Return (x, y) of the center of cell containing provided text 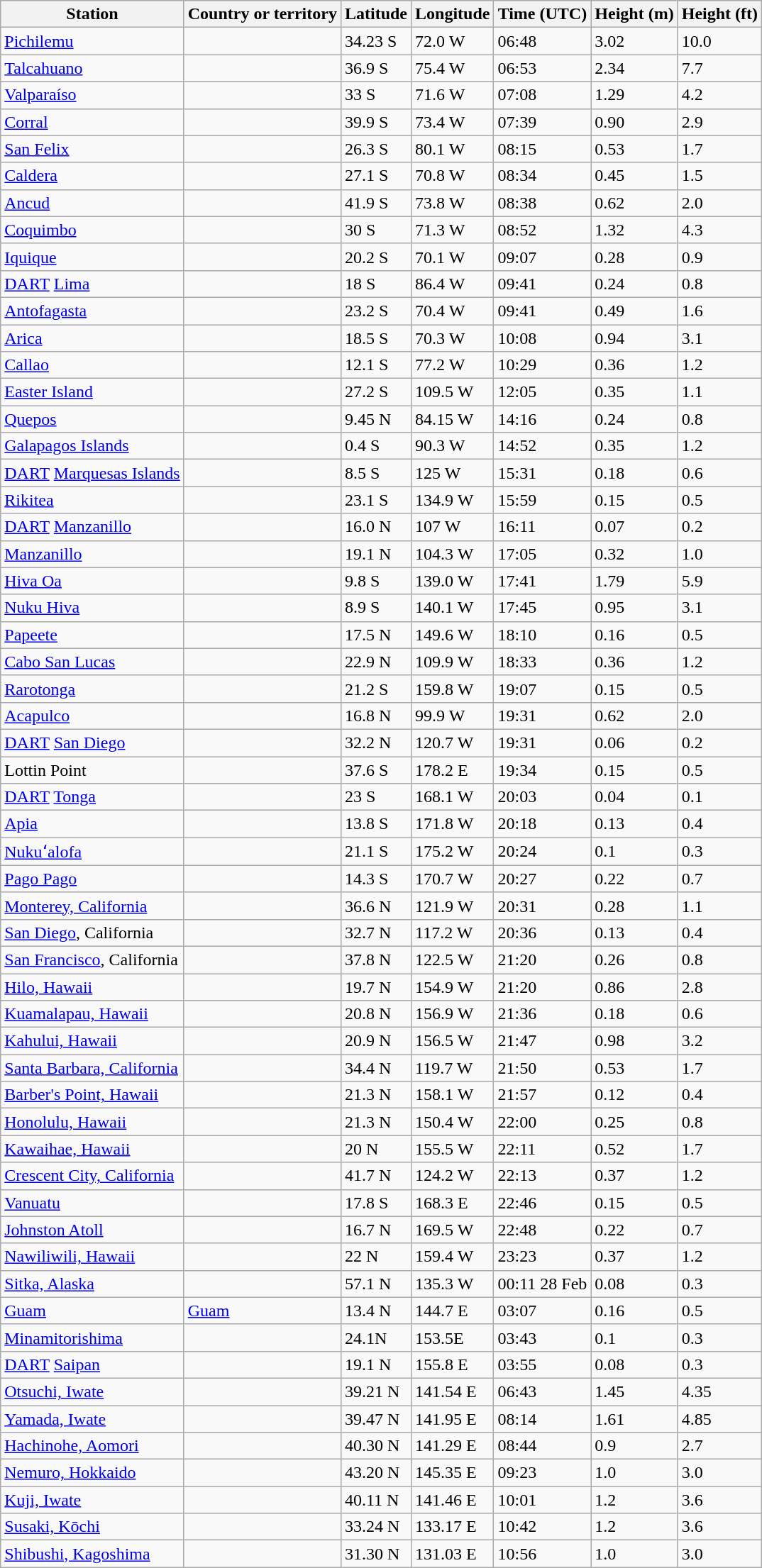
23.1 S (376, 500)
20.8 N (376, 1014)
0.12 (634, 1095)
178.2 E (453, 769)
36.9 S (376, 68)
41.7 N (376, 1176)
1.79 (634, 581)
21:47 (542, 1041)
77.2 W (453, 365)
Yamada, Iwate (92, 1419)
0.04 (634, 797)
22:48 (542, 1230)
175.2 W (453, 852)
16.0 N (376, 527)
168.1 W (453, 797)
1.29 (634, 95)
104.3 W (453, 554)
10:42 (542, 1527)
39.21 N (376, 1391)
7.7 (719, 68)
14:16 (542, 419)
141.54 E (453, 1391)
03:07 (542, 1311)
57.1 N (376, 1284)
15:31 (542, 473)
Nawiliwili, Hawaii (92, 1257)
Antofagasta (92, 311)
DART San Diego (92, 743)
Talcahuano (92, 68)
Kawaihae, Hawaii (92, 1149)
15:59 (542, 500)
Acapulco (92, 716)
19:34 (542, 769)
121.9 W (453, 906)
Quepos (92, 419)
145.35 E (453, 1473)
17:45 (542, 608)
08:34 (542, 176)
16.8 N (376, 716)
0.90 (634, 122)
Minamitorishima (92, 1338)
158.1 W (453, 1095)
70.3 W (453, 338)
21:36 (542, 1014)
22 N (376, 1257)
03:55 (542, 1364)
Kuji, Iwate (92, 1500)
08:44 (542, 1446)
San Francisco, California (92, 960)
37.8 N (376, 960)
Santa Barbara, California (92, 1068)
Pichilemu (92, 41)
21:50 (542, 1068)
120.7 W (453, 743)
Barber's Point, Hawaii (92, 1095)
30 S (376, 230)
86.4 W (453, 284)
73.4 W (453, 122)
72.0 W (453, 41)
Papeete (92, 635)
06:48 (542, 41)
0.25 (634, 1122)
125 W (453, 473)
90.3 W (453, 446)
03:43 (542, 1338)
0.26 (634, 960)
Iquique (92, 257)
1.45 (634, 1391)
20:27 (542, 879)
Rikitea (92, 500)
Galapagos Islands (92, 446)
159.4 W (453, 1257)
0.95 (634, 608)
9.8 S (376, 581)
156.9 W (453, 1014)
14:52 (542, 446)
32.2 N (376, 743)
Caldera (92, 176)
109.5 W (453, 392)
155.8 E (453, 1364)
34.4 N (376, 1068)
07:39 (542, 122)
08:15 (542, 149)
134.9 W (453, 500)
141.46 E (453, 1500)
32.7 N (376, 933)
22:13 (542, 1176)
3.02 (634, 41)
80.1 W (453, 149)
0.06 (634, 743)
Manzanillo (92, 554)
0.98 (634, 1041)
131.03 E (453, 1554)
Corral (92, 122)
Callao (92, 365)
Country or territory (263, 14)
99.9 W (453, 716)
43.20 N (376, 1473)
San Felix (92, 149)
Otsuchi, Iwate (92, 1391)
70.4 W (453, 311)
27.1 S (376, 176)
156.5 W (453, 1041)
13.8 S (376, 824)
08:38 (542, 203)
0.4 S (376, 446)
22.9 N (376, 662)
Pago Pago (92, 879)
168.3 E (453, 1203)
16.7 N (376, 1230)
21:57 (542, 1095)
Height (m) (634, 14)
09:07 (542, 257)
Nuku Hiva (92, 608)
Kahului, Hawaii (92, 1041)
84.15 W (453, 419)
31.30 N (376, 1554)
171.8 W (453, 824)
23:23 (542, 1257)
0.94 (634, 338)
DART Tonga (92, 797)
17:05 (542, 554)
Time (UTC) (542, 14)
140.1 W (453, 608)
10:56 (542, 1554)
14.3 S (376, 879)
34.23 S (376, 41)
20:18 (542, 824)
22:00 (542, 1122)
73.8 W (453, 203)
Coquimbo (92, 230)
4.3 (719, 230)
107 W (453, 527)
71.6 W (453, 95)
139.0 W (453, 581)
Nemuro, Hokkaido (92, 1473)
8.9 S (376, 608)
Kuamalapau, Hawaii (92, 1014)
1.6 (719, 311)
20 N (376, 1149)
10:29 (542, 365)
4.85 (719, 1419)
Arica (92, 338)
19.7 N (376, 986)
21.1 S (376, 852)
24.1N (376, 1338)
75.4 W (453, 68)
00:11 28 Feb (542, 1284)
17:41 (542, 581)
19:07 (542, 689)
33.24 N (376, 1527)
155.5 W (453, 1149)
Honolulu, Hawaii (92, 1122)
23 S (376, 797)
Nukuʻalofa (92, 852)
07:08 (542, 95)
17.5 N (376, 635)
2.34 (634, 68)
Hiva Oa (92, 581)
39.9 S (376, 122)
1.32 (634, 230)
08:14 (542, 1419)
Vanuatu (92, 1203)
2.8 (719, 986)
21.2 S (376, 689)
12.1 S (376, 365)
Rarotonga (92, 689)
10:08 (542, 338)
Longitude (453, 14)
4.2 (719, 95)
153.5E (453, 1338)
154.9 W (453, 986)
39.47 N (376, 1419)
Ancud (92, 203)
DART Saipan (92, 1364)
0.45 (634, 176)
Lottin Point (92, 769)
33 S (376, 95)
Cabo San Lucas (92, 662)
20:31 (542, 906)
0.32 (634, 554)
0.07 (634, 527)
DART Lima (92, 284)
169.5 W (453, 1230)
Sitka, Alaska (92, 1284)
22:46 (542, 1203)
20:36 (542, 933)
12:05 (542, 392)
0.49 (634, 311)
Easter Island (92, 392)
10.0 (719, 41)
27.2 S (376, 392)
Johnston Atoll (92, 1230)
22:11 (542, 1149)
36.6 N (376, 906)
149.6 W (453, 635)
Monterey, California (92, 906)
117.2 W (453, 933)
Height (ft) (719, 14)
0.52 (634, 1149)
122.5 W (453, 960)
Valparaíso (92, 95)
17.8 S (376, 1203)
Apia (92, 824)
Hachinohe, Aomori (92, 1446)
10:01 (542, 1500)
4.35 (719, 1391)
06:43 (542, 1391)
San Diego, California (92, 933)
5.9 (719, 581)
1.5 (719, 176)
141.95 E (453, 1419)
1.61 (634, 1419)
16:11 (542, 527)
20.2 S (376, 257)
09:23 (542, 1473)
40.11 N (376, 1500)
2.9 (719, 122)
13.4 N (376, 1311)
08:52 (542, 230)
40.30 N (376, 1446)
133.17 E (453, 1527)
Shibushi, Kagoshima (92, 1554)
Susaki, Kōchi (92, 1527)
119.7 W (453, 1068)
18:33 (542, 662)
70.8 W (453, 176)
23.2 S (376, 311)
18.5 S (376, 338)
2.7 (719, 1446)
141.29 E (453, 1446)
150.4 W (453, 1122)
Hilo, Hawaii (92, 986)
37.6 S (376, 769)
20.9 N (376, 1041)
9.45 N (376, 419)
Latitude (376, 14)
Crescent City, California (92, 1176)
Station (92, 14)
3.2 (719, 1041)
41.9 S (376, 203)
70.1 W (453, 257)
124.2 W (453, 1176)
144.7 E (453, 1311)
135.3 W (453, 1284)
159.8 W (453, 689)
18 S (376, 284)
DART Marquesas Islands (92, 473)
0.86 (634, 986)
20:24 (542, 852)
20:03 (542, 797)
18:10 (542, 635)
26.3 S (376, 149)
109.9 W (453, 662)
06:53 (542, 68)
8.5 S (376, 473)
DART Manzanillo (92, 527)
71.3 W (453, 230)
170.7 W (453, 879)
